Capture the cell that displays the provided text and extract its [X, Y] central coordinate. 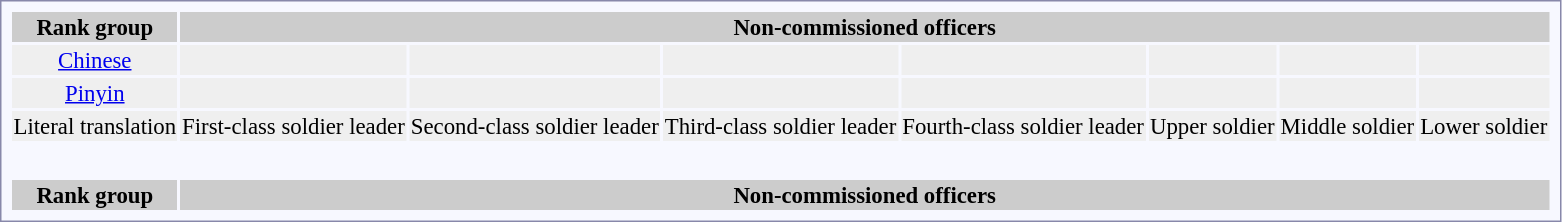
Second-class soldier leader [534, 126]
First-class soldier leader [294, 126]
Upper soldier [1212, 126]
Chinese [95, 60]
Middle soldier [1348, 126]
Pinyin [95, 93]
Literal translation [95, 126]
Fourth-class soldier leader [1024, 126]
Third-class soldier leader [780, 126]
Lower soldier [1484, 126]
